From the cell containing the given text, extract its center point as [x, y] coordinate. 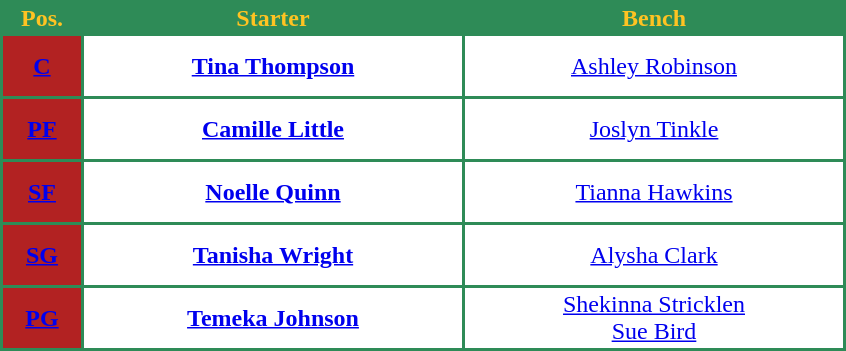
Shekinna Stricklen Sue Bird [654, 318]
PF [42, 129]
Pos. [42, 18]
Joslyn Tinkle [654, 129]
Tianna Hawkins [654, 192]
SG [42, 255]
Tanisha Wright [273, 255]
PG [42, 318]
Camille Little [273, 129]
Noelle Quinn [273, 192]
Starter [273, 18]
Alysha Clark [654, 255]
Bench [654, 18]
Ashley Robinson [654, 66]
Temeka Johnson [273, 318]
C [42, 66]
SF [42, 192]
Tina Thompson [273, 66]
